For the text-containing cell, return its midpoint in (x, y) coordinate format. 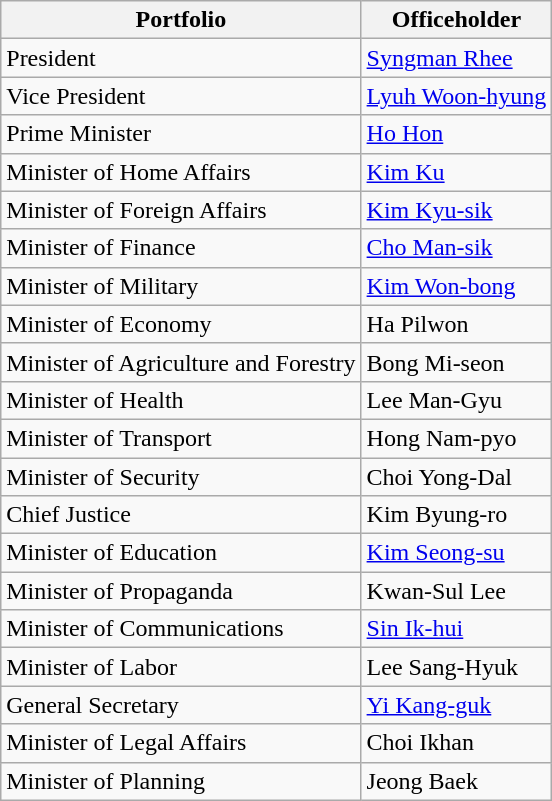
Kwan-Sul Lee (456, 591)
Choi Ikhan (456, 743)
Minister of Security (181, 477)
Kim Ku (456, 172)
Minister of Home Affairs (181, 172)
Minister of Planning (181, 781)
Minister of Foreign Affairs (181, 210)
Ha Pilwon (456, 324)
Minister of Legal Affairs (181, 743)
Kim Won-bong (456, 286)
Hong Nam-pyo (456, 438)
Minister of Transport (181, 438)
Minister of Health (181, 400)
Lee Man-Gyu (456, 400)
Minister of Labor (181, 667)
Ho Hon (456, 134)
Officeholder (456, 20)
Lee Sang-Hyuk (456, 667)
Choi Yong-Dal (456, 477)
Cho Man-sik (456, 248)
Yi Kang-guk (456, 705)
Chief Justice (181, 515)
Lyuh Woon-hyung (456, 96)
Kim Byung-ro (456, 515)
Minister of Military (181, 286)
Vice President (181, 96)
Portfolio (181, 20)
Minister of Education (181, 553)
Kim Kyu-sik (456, 210)
Minister of Communications (181, 629)
Bong Mi-seon (456, 362)
Minister of Propaganda (181, 591)
Minister of Finance (181, 248)
Syngman Rhee (456, 58)
Minister of Agriculture and Forestry (181, 362)
Sin Ik-hui (456, 629)
President (181, 58)
General Secretary (181, 705)
Minister of Economy (181, 324)
Kim Seong-su (456, 553)
Prime Minister (181, 134)
Jeong Baek (456, 781)
